Return the [x, y] coordinate for the center point of the cell that contains the specified text.  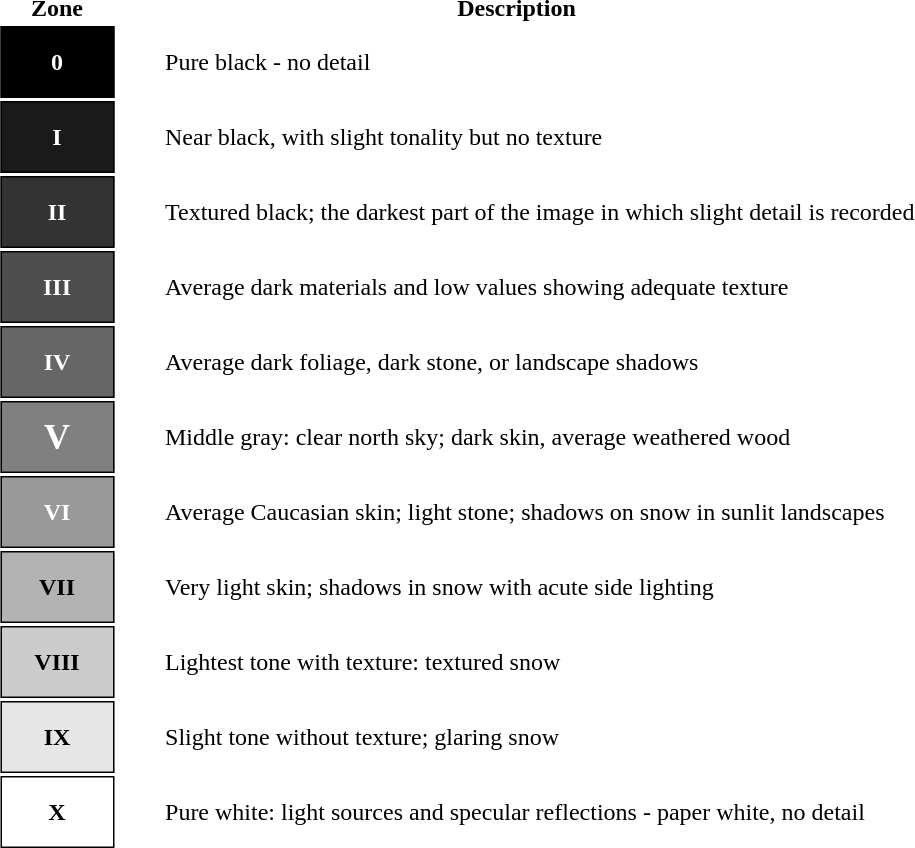
IX [57, 737]
VII [57, 587]
IV [57, 362]
VI [57, 512]
II [57, 212]
I [57, 137]
0 [57, 62]
X [57, 812]
VIII [57, 662]
III [57, 287]
V [57, 437]
